Detect which cell encompasses the target text, then output its [X, Y] center coordinate. 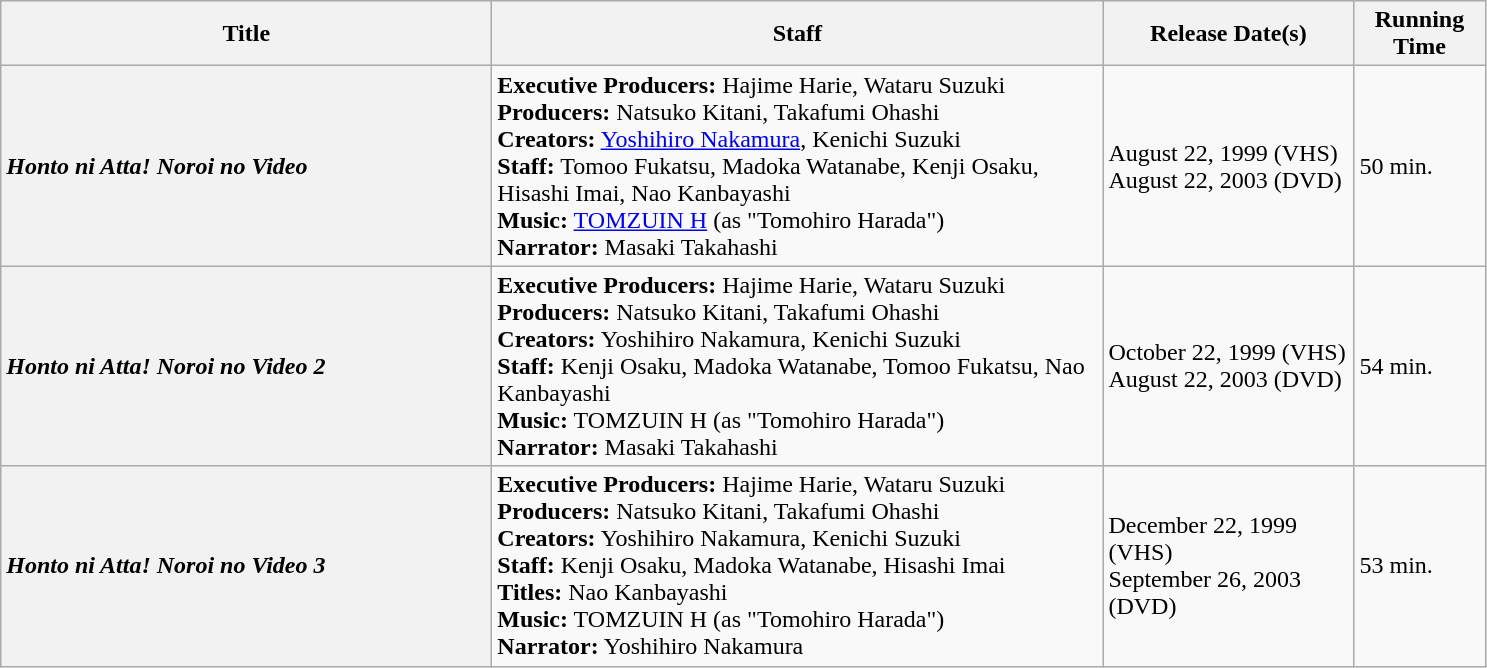
Honto ni Atta! Noroi no Video 3 [246, 566]
Title [246, 34]
Running Time [1420, 34]
53 min. [1420, 566]
50 min. [1420, 166]
Release Date(s) [1228, 34]
Staff [798, 34]
Honto ni Atta! Noroi no Video 2 [246, 366]
August 22, 1999 (VHS)August 22, 2003 (DVD) [1228, 166]
December 22, 1999 (VHS)September 26, 2003 (DVD) [1228, 566]
October 22, 1999 (VHS)August 22, 2003 (DVD) [1228, 366]
Honto ni Atta! Noroi no Video [246, 166]
54 min. [1420, 366]
